Scan for the cell matching the given text and deliver its [X, Y] coordinate at center. 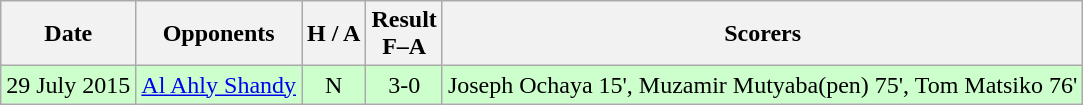
3-0 [404, 85]
ResultF–A [404, 34]
H / A [334, 34]
Opponents [219, 34]
Joseph Ochaya 15', Muzamir Mutyaba(pen) 75', Tom Matsiko 76' [762, 85]
N [334, 85]
Date [68, 34]
29 July 2015 [68, 85]
Al Ahly Shandy [219, 85]
Scorers [762, 34]
